Identify which cell holds the provided text, then report its (X, Y) central coordinate. 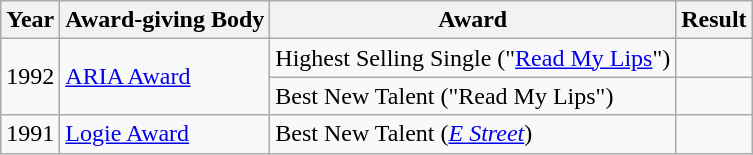
1991 (30, 134)
ARIA Award (165, 77)
Best New Talent (E Street) (473, 134)
Award-giving Body (165, 20)
Award (473, 20)
Result (714, 20)
Logie Award (165, 134)
Best New Talent ("Read My Lips") (473, 96)
Highest Selling Single ("Read My Lips") (473, 58)
1992 (30, 77)
Year (30, 20)
